Scan for the cell matching the given text and deliver its [X, Y] coordinate at center. 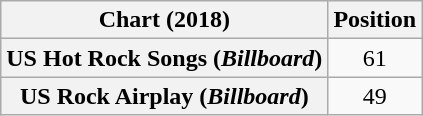
US Rock Airplay (Billboard) [164, 96]
Position [375, 20]
Chart (2018) [164, 20]
61 [375, 58]
US Hot Rock Songs (Billboard) [164, 58]
49 [375, 96]
